Output the (X, Y) coordinate of the center of the cell containing the given text.  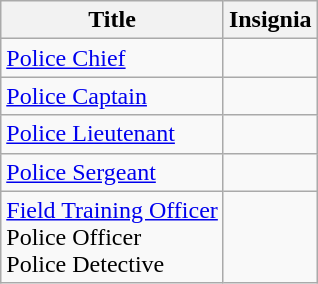
Insignia (270, 20)
Police Sergeant (112, 172)
Police Captain (112, 96)
Field Training OfficerPolice OfficerPolice Detective (112, 237)
Title (112, 20)
Police Lieutenant (112, 134)
Police Chief (112, 58)
